For the text-containing cell, return its midpoint in (X, Y) coordinate format. 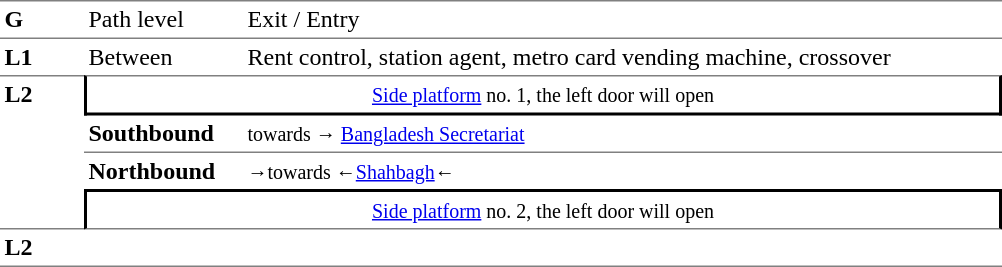
Path level (164, 20)
Between (164, 57)
towards → Bangladesh Secretariat (622, 135)
G (42, 20)
Rent control, station agent, metro card vending machine, crossover (622, 57)
L1 (42, 57)
Exit / Entry (622, 20)
Side platform no. 1, the left door will open (543, 95)
→towards ←Shahbagh← (622, 171)
Southbound (164, 135)
Northbound (164, 171)
L2 (42, 152)
Side platform no. 2, the left door will open (543, 209)
